Scan for the cell matching the given text and deliver its [x, y] coordinate at center. 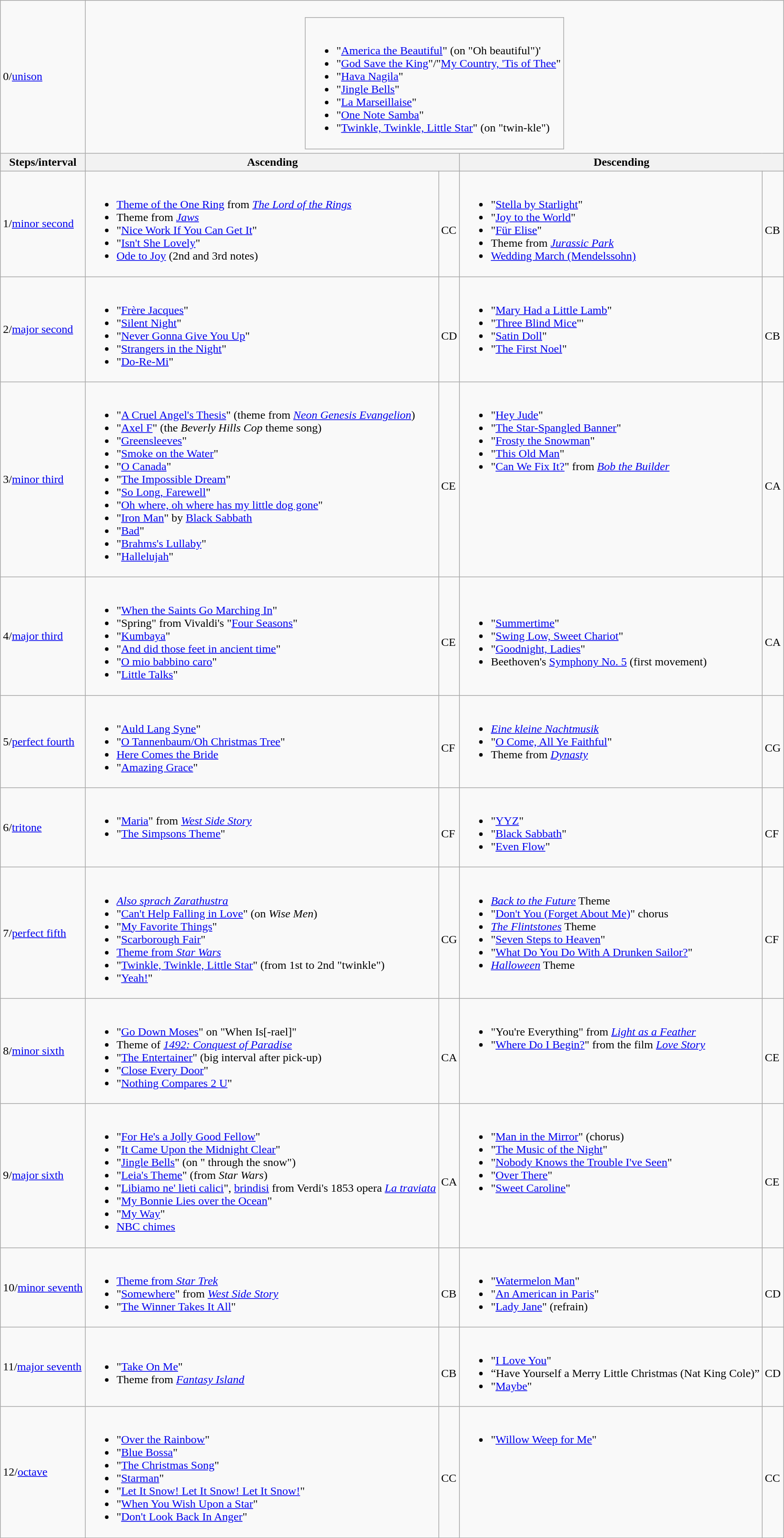
"Maria" from West Side Story"The Simpsons Theme" [262, 828]
"YYZ""Black Sabbath""Even Flow" [611, 828]
Theme from Star Trek"Somewhere" from West Side Story"The Winner Takes It All" [262, 1287]
Descending [622, 162]
6/tritone [43, 828]
"Hey Jude""The Star-Spangled Banner""Frosty the Snowman""This Old Man""Can We Fix It?" from Bob the Builder [611, 480]
"Frère Jacques""Silent Night""Never Gonna Give You Up""Strangers in the Night""Do-Re-Mi" [262, 329]
"Summertime""Swing Low, Sweet Chariot""Goodnight, Ladies"Beethoven's Symphony No. 5 (first movement) [611, 636]
"When the Saints Go Marching In""Spring" from Vivaldi's "Four Seasons""Kumbaya""And did those feet in ancient time""O mio babbino caro""Little Talks" [262, 636]
"Mary Had a Little Lamb""Three Blind Mice"'"Satin Doll""The First Noel" [611, 329]
"Watermelon Man""An American in Paris""Lady Jane" (refrain) [611, 1287]
"You're Everything" from Light as a Feather"Where Do I Begin?" from the film Love Story [611, 1051]
Ascending [272, 162]
"I Love You"“Have Yourself a Merry Little Christmas (Nat King Cole)”"Maybe" [611, 1367]
1/minor second [43, 224]
8/minor sixth [43, 1051]
5/perfect fourth [43, 742]
10/minor seventh [43, 1287]
4/major third [43, 636]
Steps/interval [43, 162]
3/minor third [43, 480]
Theme of the One Ring from The Lord of the RingsTheme from Jaws"Nice Work If You Can Get It""Isn't She Lovely"Ode to Joy (2nd and 3rd notes) [262, 224]
2/major second [43, 329]
0/unison [43, 77]
12/octave [43, 1472]
"Man in the Mirror" (chorus)"The Music of the Night""Nobody Knows the Trouble I've Seen""Over There""Sweet Caroline" [611, 1176]
Eine kleine Nachtmusik"O Come, All Ye Faithful"Theme from Dynasty [611, 742]
9/major sixth [43, 1176]
"Stella by Starlight""Joy to the World""Für Elise"Theme from Jurassic ParkWedding March (Mendelssohn) [611, 224]
"Willow Weep for Me" [611, 1472]
"Auld Lang Syne""O Tannenbaum/Oh Christmas Tree"Here Comes the Bride"Amazing Grace" [262, 742]
11/major seventh [43, 1367]
7/perfect fifth [43, 933]
"Take On Me"Theme from Fantasy Island [262, 1367]
